Identify which cell holds the provided text, then report its (X, Y) central coordinate. 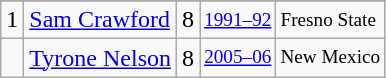
Sam Crawford (100, 20)
1991–92 (238, 20)
Tyrone Nelson (100, 58)
2005–06 (238, 58)
Fresno State (330, 20)
1 (12, 20)
New Mexico (330, 58)
